Identify which cell holds the provided text, then report its (x, y) central coordinate. 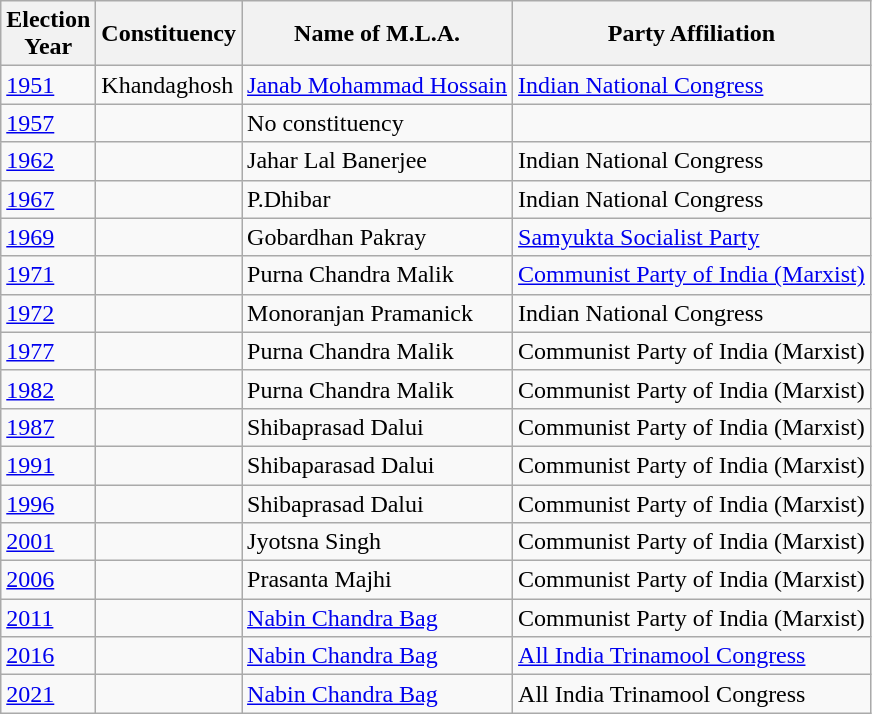
1987 (48, 427)
Janab Mohammad Hossain (378, 85)
2011 (48, 618)
1991 (48, 465)
2001 (48, 542)
Prasanta Majhi (378, 580)
No constituency (378, 123)
Election Year (48, 34)
1951 (48, 85)
2016 (48, 656)
1972 (48, 313)
1971 (48, 275)
Monoranjan Pramanick (378, 313)
2006 (48, 580)
Samyukta Socialist Party (692, 237)
P.Dhibar (378, 199)
1969 (48, 237)
Name of M.L.A. (378, 34)
1957 (48, 123)
2021 (48, 694)
1962 (48, 161)
Gobardhan Pakray (378, 237)
Shibaparasad Dalui (378, 465)
Jyotsna Singh (378, 542)
1977 (48, 351)
Constituency (169, 34)
1996 (48, 503)
1982 (48, 389)
1967 (48, 199)
Khandaghosh (169, 85)
Party Affiliation (692, 34)
Jahar Lal Banerjee (378, 161)
